Find where the given text appears and provide that cell's center as (x, y) coordinate. 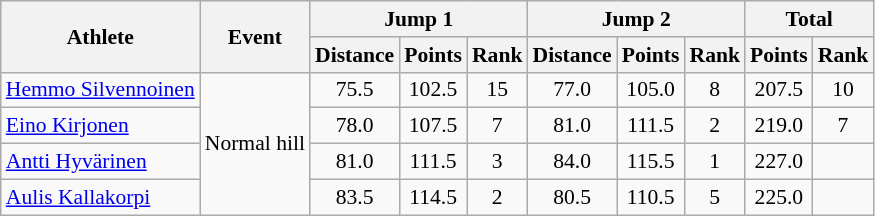
83.5 (354, 197)
5 (714, 197)
105.0 (651, 90)
77.0 (572, 90)
219.0 (779, 126)
107.5 (433, 126)
84.0 (572, 162)
207.5 (779, 90)
227.0 (779, 162)
3 (498, 162)
80.5 (572, 197)
75.5 (354, 90)
Hemmo Silvennoinen (100, 90)
15 (498, 90)
114.5 (433, 197)
102.5 (433, 90)
1 (714, 162)
Jump 2 (637, 19)
Jump 1 (419, 19)
Total (809, 19)
225.0 (779, 197)
110.5 (651, 197)
Normal hill (255, 143)
78.0 (354, 126)
8 (714, 90)
Aulis Kallakorpi (100, 197)
115.5 (651, 162)
10 (844, 90)
Athlete (100, 36)
Event (255, 36)
Eino Kirjonen (100, 126)
Antti Hyvärinen (100, 162)
